Capture the cell that displays the provided text and extract its (x, y) central coordinate. 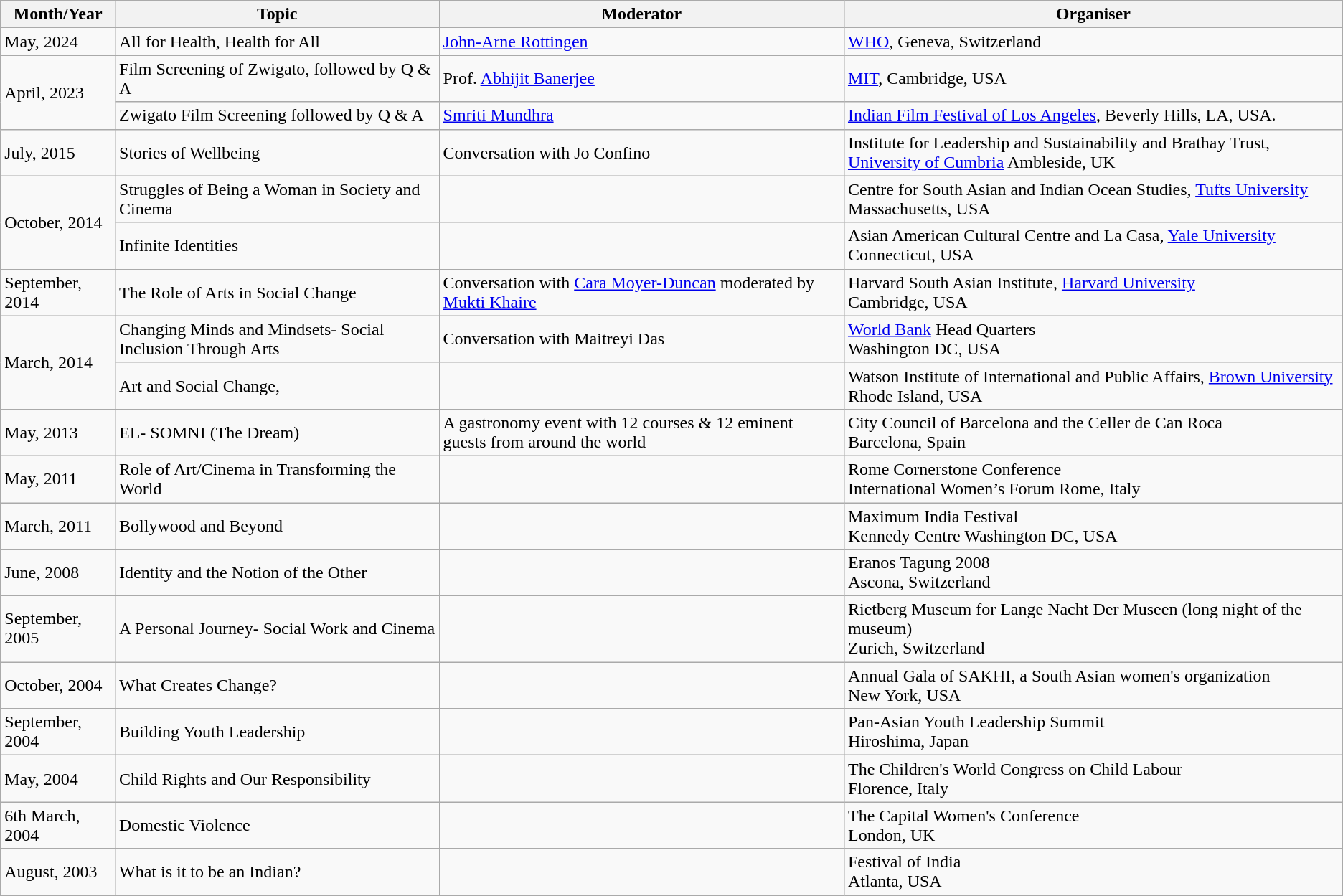
Topic (277, 14)
Domestic Violence (277, 825)
Annual Gala of SAKHI, a South Asian women's organizationNew York, USA (1093, 686)
Identity and the Notion of the Other (277, 572)
Watson Institute of International and Public Affairs, Brown UniversityRhode Island, USA (1093, 386)
Film Screening of Zwigato, followed by Q & A (277, 79)
All for Health, Health for All (277, 42)
Bollywood and Beyond (277, 525)
Rome Cornerstone ConferenceInternational Women’s Forum Rome, Italy (1093, 479)
What Creates Change? (277, 686)
Maximum India FestivalKennedy Centre Washington DC, USA (1093, 525)
Conversation with Maitreyi Das (641, 339)
Centre for South Asian and Indian Ocean Studies, Tufts UniversityMassachusetts, USA (1093, 199)
September, 2014 (58, 293)
Month/Year (58, 14)
The Role of Arts in Social Change (277, 293)
WHO, Geneva, Switzerland (1093, 42)
March, 2011 (58, 525)
Conversation with Cara Moyer-Duncan moderated by Mukti Khaire (641, 293)
Indian Film Festival of Los Angeles, Beverly Hills, LA, USA. (1093, 115)
June, 2008 (58, 572)
April, 2023 (58, 92)
EL- SOMNI (The Dream) (277, 432)
Pan-Asian Youth Leadership SummitHiroshima, Japan (1093, 732)
Building Youth Leadership (277, 732)
September, 2005 (58, 629)
Art and Social Change, (277, 386)
October, 2004 (58, 686)
A Personal Journey- Social Work and Cinema (277, 629)
September, 2004 (58, 732)
The Capital Women's ConferenceLondon, UK (1093, 825)
Child Rights and Our Responsibility (277, 779)
Struggles of Being a Woman in Society and Cinema (277, 199)
Stories of Wellbeing (277, 152)
Rietberg Museum for Lange Nacht Der Museen (long night of the museum)Zurich, Switzerland (1093, 629)
August, 2003 (58, 872)
Asian American Cultural Centre and La Casa, Yale UniversityConnecticut, USA (1093, 245)
March, 2014 (58, 362)
Role of Art/Cinema in Transforming the World (277, 479)
World Bank Head QuartersWashington DC, USA (1093, 339)
Organiser (1093, 14)
Eranos Tagung 2008Ascona, Switzerland (1093, 572)
Institute for Leadership and Sustainability and Brathay Trust, University of Cumbria Ambleside, UK (1093, 152)
Smriti Mundhra (641, 115)
MIT, Cambridge, USA (1093, 79)
May, 2024 (58, 42)
What is it to be an Indian? (277, 872)
October, 2014 (58, 222)
The Children's World Congress on Child LabourFlorence, Italy (1093, 779)
John-Arne Rottingen (641, 42)
Harvard South Asian Institute, Harvard UniversityCambridge, USA (1093, 293)
Festival of IndiaAtlanta, USA (1093, 872)
Moderator (641, 14)
Conversation with Jo Confino (641, 152)
A gastronomy event with 12 courses & 12 eminent guests from around the world (641, 432)
City Council of Barcelona and the Celler de Can RocaBarcelona, Spain (1093, 432)
July, 2015 (58, 152)
Prof. Abhijit Banerjee (641, 79)
May, 2004 (58, 779)
6th March, 2004 (58, 825)
May, 2011 (58, 479)
Changing Minds and Mindsets- Social Inclusion Through Arts (277, 339)
May, 2013 (58, 432)
Infinite Identities (277, 245)
Zwigato Film Screening followed by Q & A (277, 115)
